Detect which cell encompasses the target text, then output its [x, y] center coordinate. 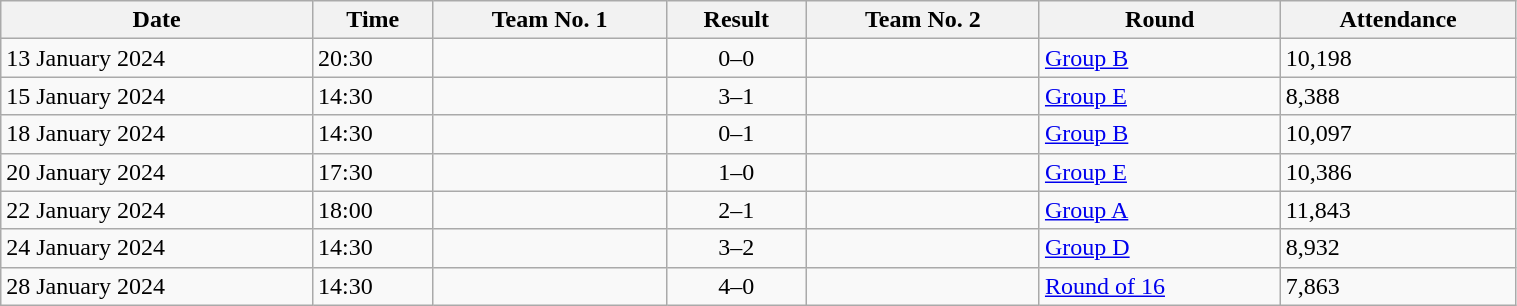
8,932 [1398, 248]
Date [157, 20]
7,863 [1398, 286]
Time [372, 20]
Group A [1160, 210]
20 January 2024 [157, 172]
1–0 [736, 172]
Team No. 2 [922, 20]
8,388 [1398, 96]
22 January 2024 [157, 210]
4–0 [736, 286]
18:00 [372, 210]
15 January 2024 [157, 96]
10,198 [1398, 58]
Result [736, 20]
13 January 2024 [157, 58]
11,843 [1398, 210]
Round of 16 [1160, 286]
0–1 [736, 134]
3–1 [736, 96]
Attendance [1398, 20]
2–1 [736, 210]
10,097 [1398, 134]
17:30 [372, 172]
Team No. 1 [550, 20]
10,386 [1398, 172]
24 January 2024 [157, 248]
20:30 [372, 58]
18 January 2024 [157, 134]
3–2 [736, 248]
0–0 [736, 58]
Round [1160, 20]
Group D [1160, 248]
28 January 2024 [157, 286]
